Return [x, y] of the center of cell containing provided text 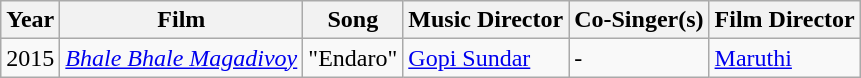
Bhale Bhale Magadivoy [182, 58]
Film Director [784, 20]
Film [182, 20]
Co-Singer(s) [639, 20]
Song [353, 20]
Maruthi [784, 58]
Gopi Sundar [486, 58]
Year [30, 20]
Music Director [486, 20]
"Endaro" [353, 58]
2015 [30, 58]
- [639, 58]
